Identify which cell holds the provided text, then report its [X, Y] central coordinate. 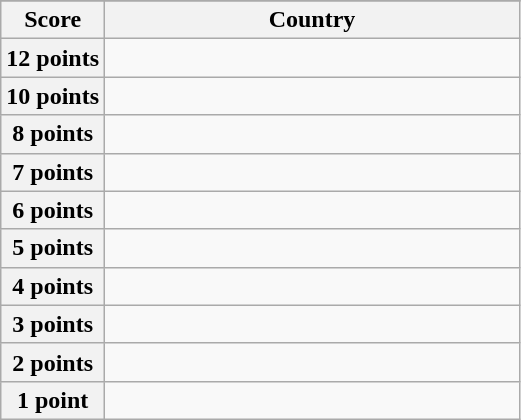
7 points [53, 172]
2 points [53, 362]
12 points [53, 58]
Score [53, 20]
5 points [53, 248]
10 points [53, 96]
4 points [53, 286]
Country [312, 20]
8 points [53, 134]
6 points [53, 210]
1 point [53, 400]
3 points [53, 324]
